Scan for the cell matching the given text and deliver its [X, Y] coordinate at center. 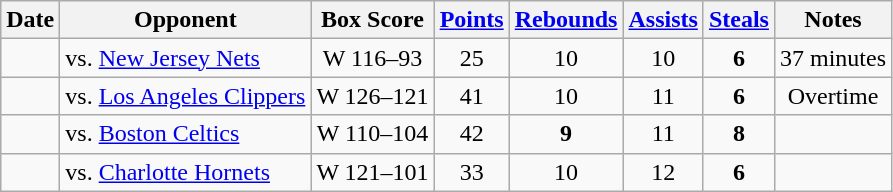
42 [472, 134]
Steals [738, 20]
vs. Charlotte Hornets [186, 172]
Points [472, 20]
41 [472, 96]
W 110–104 [372, 134]
Box Score [372, 20]
vs. Boston Celtics [186, 134]
12 [663, 172]
Opponent [186, 20]
9 [566, 134]
37 minutes [832, 58]
Date [30, 20]
Overtime [832, 96]
W 116–93 [372, 58]
vs. Los Angeles Clippers [186, 96]
Rebounds [566, 20]
vs. New Jersey Nets [186, 58]
33 [472, 172]
Notes [832, 20]
25 [472, 58]
Assists [663, 20]
8 [738, 134]
W 121–101 [372, 172]
W 126–121 [372, 96]
